For the text-containing cell, return its midpoint in [x, y] coordinate format. 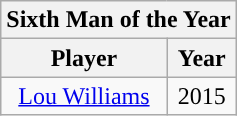
Year [202, 58]
Sixth Man of the Year [119, 20]
Player [84, 58]
2015 [202, 96]
Lou Williams [84, 96]
